Detect which cell encompasses the target text, then output its [x, y] center coordinate. 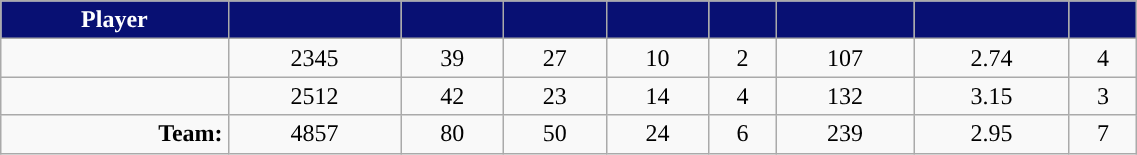
132 [845, 96]
24 [658, 134]
39 [452, 58]
239 [845, 134]
7 [1103, 134]
10 [658, 58]
2.74 [992, 58]
27 [556, 58]
2512 [314, 96]
2.95 [992, 134]
42 [452, 96]
2 [742, 58]
4857 [314, 134]
14 [658, 96]
6 [742, 134]
23 [556, 96]
2345 [314, 58]
3 [1103, 96]
50 [556, 134]
3.15 [992, 96]
107 [845, 58]
Team: [114, 134]
80 [452, 134]
Player [114, 20]
